Pinpoint the cell where the given text exists, returning its (x, y) midpoint coordinate. 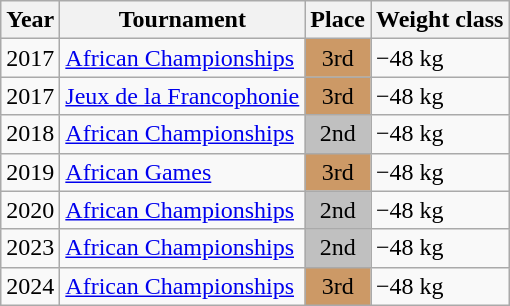
2019 (30, 172)
Weight class (439, 20)
2020 (30, 210)
2023 (30, 248)
2024 (30, 286)
African Games (182, 172)
Year (30, 20)
2018 (30, 134)
Jeux de la Francophonie (182, 96)
Place (338, 20)
Tournament (182, 20)
